Detect which cell encompasses the target text, then output its [X, Y] center coordinate. 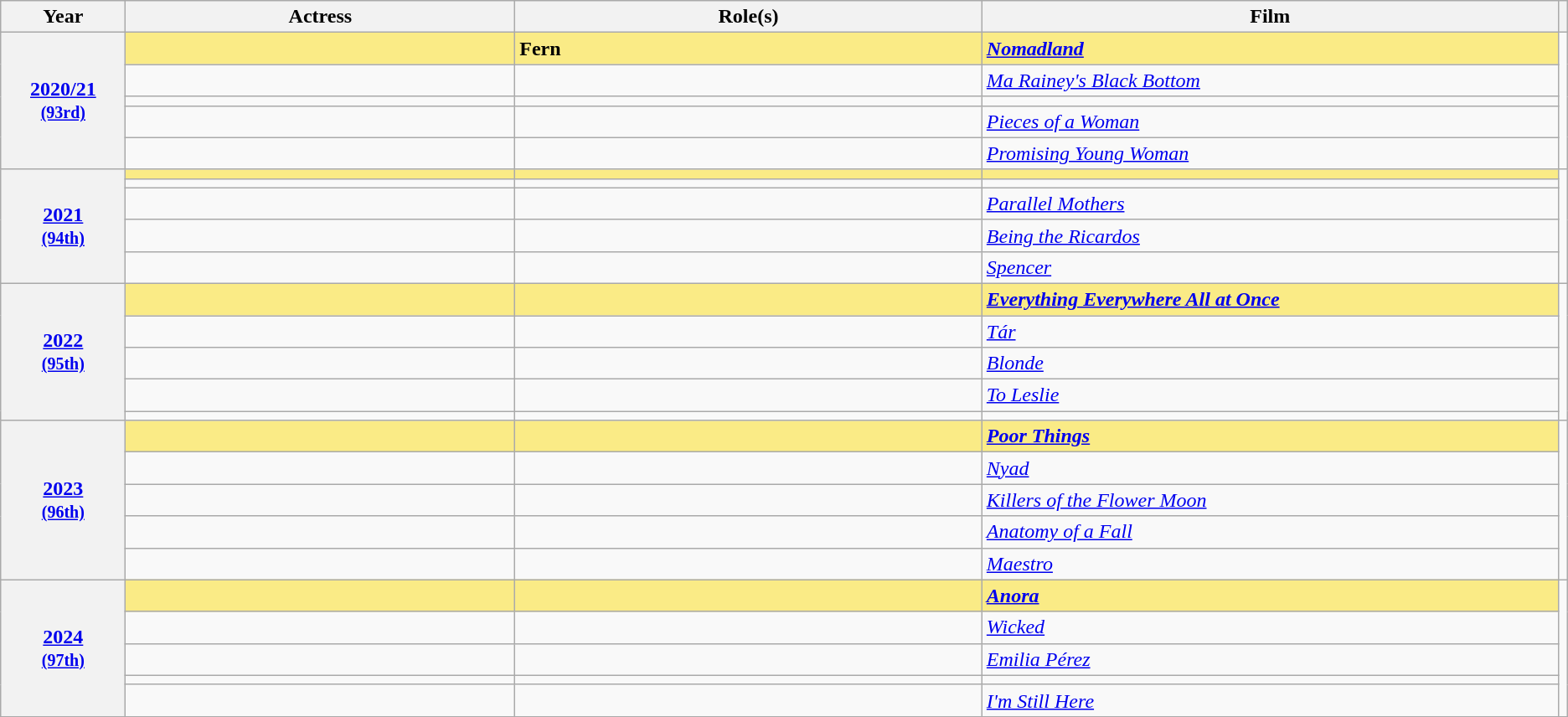
Ma Rainey's Black Bottom [1270, 80]
Fern [749, 49]
I'm Still Here [1270, 700]
Everything Everywhere All at Once [1270, 299]
Pieces of a Woman [1270, 121]
Anatomy of a Fall [1270, 532]
Being the Ricardos [1270, 235]
To Leslie [1270, 395]
Killers of the Flower Moon [1270, 500]
Year [64, 17]
Parallel Mothers [1270, 204]
Tár [1270, 331]
Role(s) [749, 17]
Blonde [1270, 364]
Poor Things [1270, 436]
Film [1270, 17]
2020/21(93rd) [64, 101]
2021(94th) [64, 226]
Emilia Pérez [1270, 659]
Nyad [1270, 468]
Maestro [1270, 564]
2022(95th) [64, 352]
2024(97th) [64, 648]
Spencer [1270, 267]
Nomadland [1270, 49]
Promising Young Woman [1270, 153]
2023(96th) [64, 500]
Wicked [1270, 627]
Anora [1270, 596]
Actress [320, 17]
